Determine the (X, Y) coordinate at the center of the cell enclosing the given text.  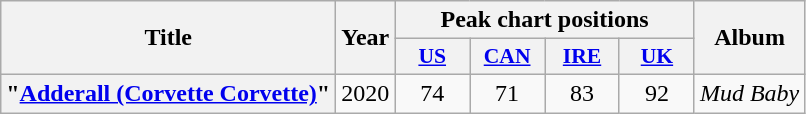
"Adderall (Corvette Corvette)" (168, 93)
Year (366, 38)
74 (432, 93)
92 (656, 93)
CAN (508, 57)
Peak chart positions (545, 20)
IRE (582, 57)
US (432, 57)
UK (656, 57)
Title (168, 38)
2020 (366, 93)
83 (582, 93)
Mud Baby (749, 93)
71 (508, 93)
Album (749, 38)
